Search for the cell housing the specified text and yield its [x, y] center coordinate. 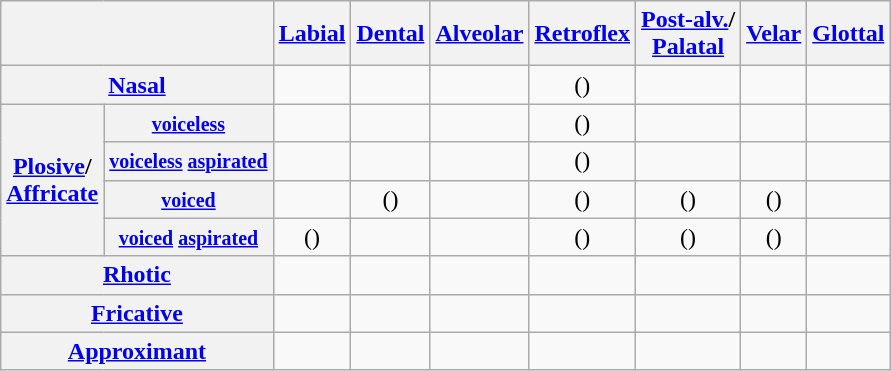
Plosive/Affricate [52, 180]
Approximant [137, 351]
Alveolar [480, 34]
voiced [188, 199]
voiceless aspirated [188, 161]
Fricative [137, 313]
Glottal [848, 34]
Nasal [137, 85]
voiced aspirated [188, 237]
Rhotic [137, 275]
Labial [312, 34]
Dental [390, 34]
Retroflex [582, 34]
Post-alv./Palatal [688, 34]
voiceless [188, 123]
Velar [774, 34]
